From the cell containing the given text, extract its center point as (x, y) coordinate. 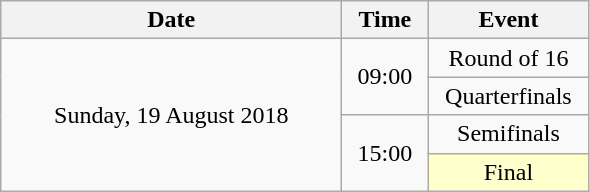
Sunday, 19 August 2018 (172, 115)
Quarterfinals (508, 96)
Final (508, 172)
Round of 16 (508, 58)
Date (172, 20)
Event (508, 20)
15:00 (385, 153)
Semifinals (508, 134)
Time (385, 20)
09:00 (385, 77)
